For the text-containing cell, return its midpoint in (X, Y) coordinate format. 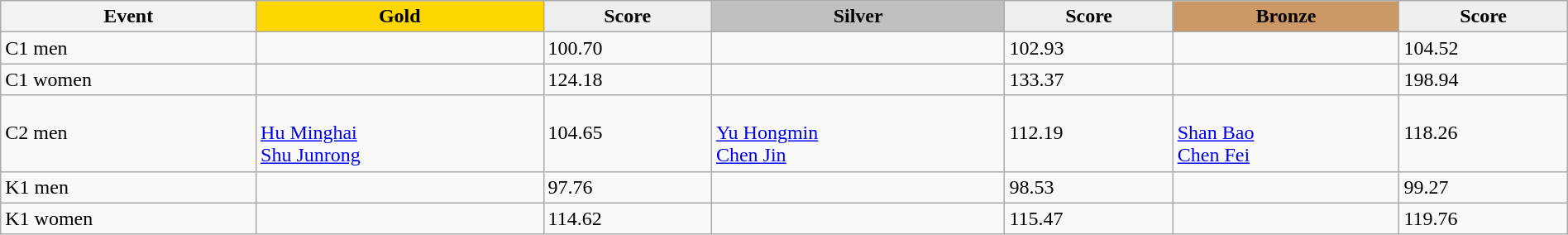
99.27 (1484, 187)
112.19 (1088, 133)
114.62 (627, 218)
104.52 (1484, 48)
Shan BaoChen Fei (1286, 133)
115.47 (1088, 218)
104.65 (627, 133)
118.26 (1484, 133)
Hu MinghaiShu Junrong (400, 133)
124.18 (627, 79)
Event (129, 17)
Silver (858, 17)
Bronze (1286, 17)
119.76 (1484, 218)
C1 women (129, 79)
102.93 (1088, 48)
Yu HongminChen Jin (858, 133)
198.94 (1484, 79)
Gold (400, 17)
K1 women (129, 218)
100.70 (627, 48)
98.53 (1088, 187)
C2 men (129, 133)
K1 men (129, 187)
97.76 (627, 187)
133.37 (1088, 79)
C1 men (129, 48)
